Pinpoint the cell where the given text exists, returning its (x, y) midpoint coordinate. 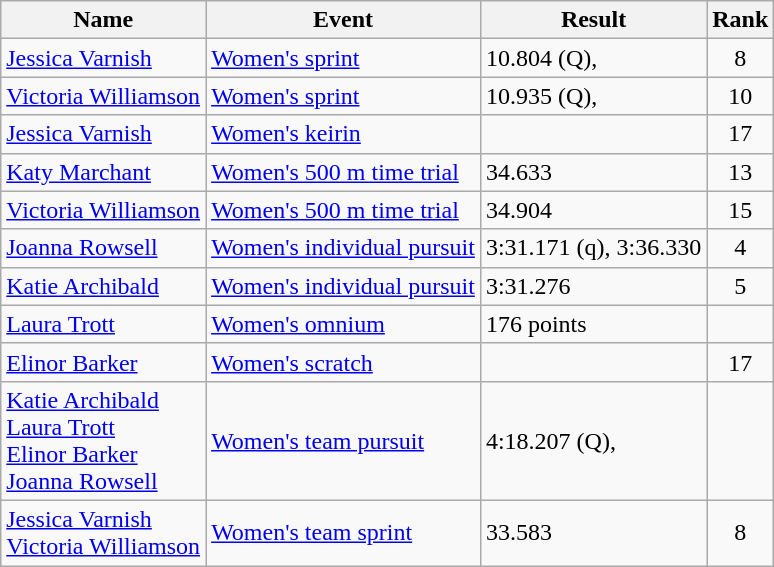
Result (593, 20)
Katie Archibald (104, 286)
10.935 (Q), (593, 96)
Women's scratch (344, 362)
13 (740, 172)
Rank (740, 20)
10.804 (Q), (593, 58)
Women's omnium (344, 324)
33.583 (593, 532)
176 points (593, 324)
3:31.276 (593, 286)
3:31.171 (q), 3:36.330 (593, 248)
Women's team sprint (344, 532)
Laura Trott (104, 324)
Elinor Barker (104, 362)
4 (740, 248)
34.904 (593, 210)
Name (104, 20)
Women's keirin (344, 134)
34.633 (593, 172)
Joanna Rowsell (104, 248)
Jessica VarnishVictoria Williamson (104, 532)
Katie ArchibaldLaura TrottElinor BarkerJoanna Rowsell (104, 440)
4:18.207 (Q), (593, 440)
5 (740, 286)
Event (344, 20)
Katy Marchant (104, 172)
Women's team pursuit (344, 440)
10 (740, 96)
15 (740, 210)
